Pinpoint the cell where the given text exists, returning its [X, Y] midpoint coordinate. 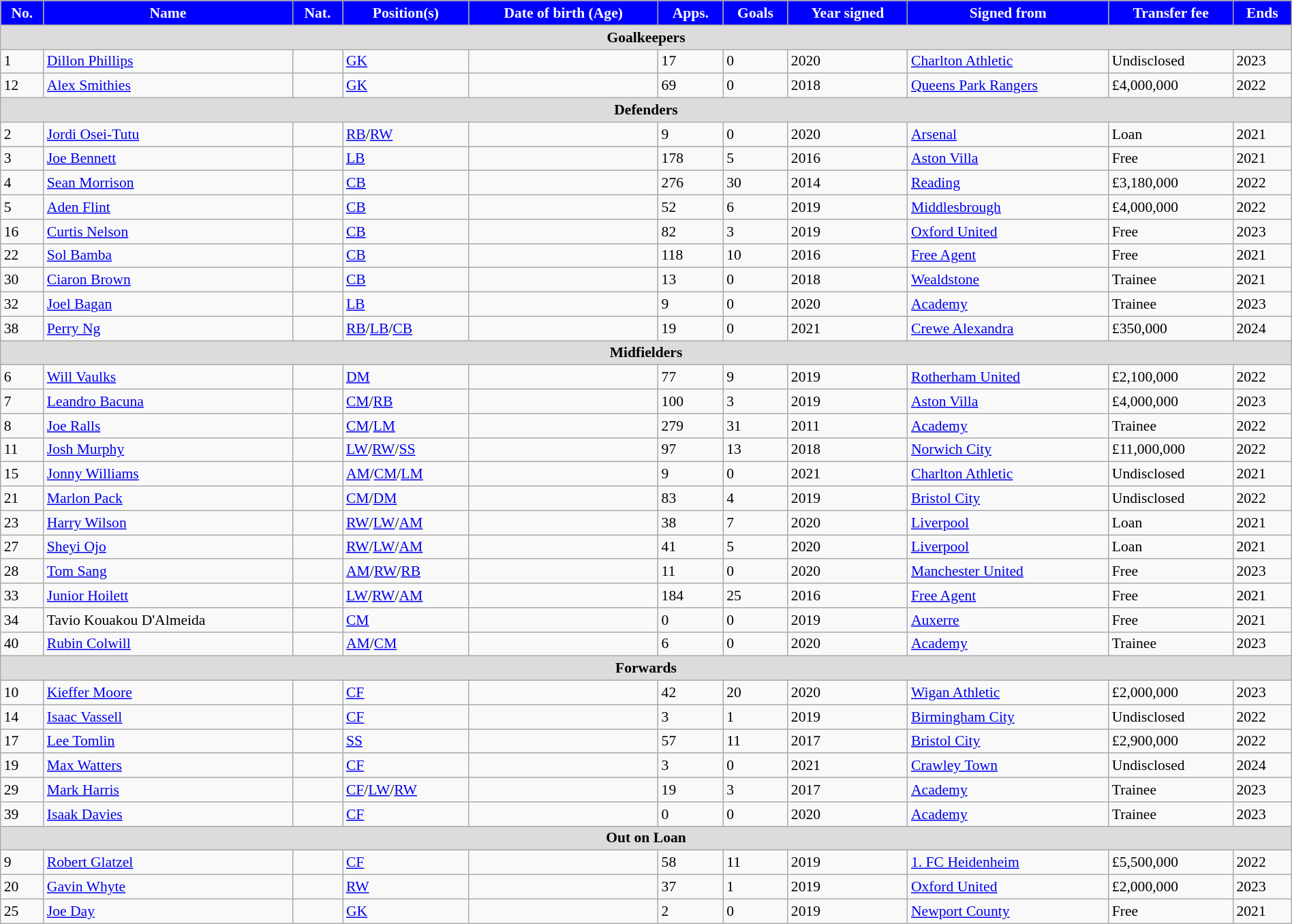
118 [691, 256]
Goalkeepers [646, 37]
279 [691, 426]
Curtis Nelson [168, 232]
Isaac Vassell [168, 717]
CM [406, 620]
27 [22, 547]
28 [22, 572]
Name [168, 13]
Wigan Athletic [1009, 693]
2014 [848, 183]
Apps. [691, 13]
Queens Park Rangers [1009, 86]
Perry Ng [168, 328]
Out on Loan [646, 838]
Middlesbrough [1009, 207]
42 [691, 693]
16 [22, 232]
RW [406, 887]
Dillon Phillips [168, 61]
Ends [1262, 13]
AM/RW/RB [406, 572]
31 [755, 426]
39 [22, 814]
Tom Sang [168, 572]
1. FC Heidenheim [1009, 863]
Date of birth (Age) [564, 13]
Marlon Pack [168, 499]
No. [22, 13]
SS [406, 741]
Robert Glatzel [168, 863]
Manchester United [1009, 572]
Auxerre [1009, 620]
77 [691, 378]
100 [691, 401]
Reading [1009, 183]
Year signed [848, 13]
£3,180,000 [1171, 183]
14 [22, 717]
Midfielders [646, 353]
29 [22, 790]
LW/RW/SS [406, 450]
Jordi Osei-Tutu [168, 134]
Crawley Town [1009, 766]
AM/CM [406, 644]
8 [22, 426]
Mark Harris [168, 790]
Aden Flint [168, 207]
41 [691, 547]
37 [691, 887]
£5,500,000 [1171, 863]
£2,100,000 [1171, 378]
22 [22, 256]
Junior Hoilett [168, 596]
Ciaron Brown [168, 280]
LW/RW/AM [406, 596]
Nat. [318, 13]
Harry Wilson [168, 523]
184 [691, 596]
21 [22, 499]
83 [691, 499]
Jonny Williams [168, 474]
Defenders [646, 110]
Tavio Kouakou D'Almeida [168, 620]
Leandro Bacuna [168, 401]
52 [691, 207]
Josh Murphy [168, 450]
Birmingham City [1009, 717]
33 [22, 596]
Joe Day [168, 911]
58 [691, 863]
2011 [848, 426]
276 [691, 183]
Sean Morrison [168, 183]
32 [22, 305]
CM/RB [406, 401]
Forwards [646, 668]
Joe Bennett [168, 159]
57 [691, 741]
CM/DM [406, 499]
Sheyi Ojo [168, 547]
Will Vaulks [168, 378]
Goals [755, 13]
Joel Bagan [168, 305]
Kieffer Moore [168, 693]
82 [691, 232]
DM [406, 378]
34 [22, 620]
Arsenal [1009, 134]
Isaak Davies [168, 814]
Transfer fee [1171, 13]
23 [22, 523]
Rotherham United [1009, 378]
178 [691, 159]
Position(s) [406, 13]
Sol Bamba [168, 256]
Newport County [1009, 911]
Wealdstone [1009, 280]
£350,000 [1171, 328]
Alex Smithies [168, 86]
CM/LM [406, 426]
15 [22, 474]
£11,000,000 [1171, 450]
RB/RW [406, 134]
Lee Tomlin [168, 741]
12 [22, 86]
Crewe Alexandra [1009, 328]
Max Watters [168, 766]
97 [691, 450]
40 [22, 644]
Signed from [1009, 13]
£2,900,000 [1171, 741]
RB/LB/CB [406, 328]
AM/CM/LM [406, 474]
CF/LW/RW [406, 790]
69 [691, 86]
Gavin Whyte [168, 887]
Rubin Colwill [168, 644]
Norwich City [1009, 450]
Joe Ralls [168, 426]
